Determine the (X, Y) coordinate at the center of the cell enclosing the given text.  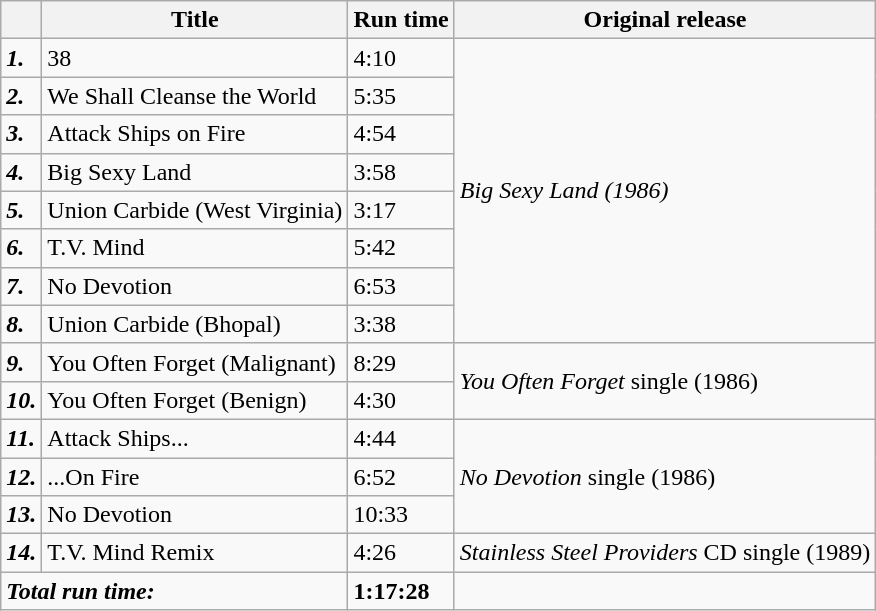
Run time (401, 20)
3. (22, 134)
Big Sexy Land (1986) (664, 191)
8. (22, 324)
5:35 (401, 96)
4:30 (401, 400)
1:17:28 (401, 591)
4:44 (401, 438)
No Devotion single (1986) (664, 476)
1. (22, 58)
4:54 (401, 134)
Union Carbide (Bhopal) (195, 324)
2. (22, 96)
Stainless Steel Providers CD single (1989) (664, 553)
12. (22, 477)
4. (22, 172)
4:10 (401, 58)
6:53 (401, 286)
T.V. Mind (195, 248)
Big Sexy Land (195, 172)
7. (22, 286)
Attack Ships... (195, 438)
3:38 (401, 324)
10:33 (401, 515)
Title (195, 20)
You Often Forget (Malignant) (195, 362)
T.V. Mind Remix (195, 553)
10. (22, 400)
8:29 (401, 362)
Original release (664, 20)
5:42 (401, 248)
9. (22, 362)
Attack Ships on Fire (195, 134)
...On Fire (195, 477)
6:52 (401, 477)
We Shall Cleanse the World (195, 96)
You Often Forget (Benign) (195, 400)
13. (22, 515)
3:17 (401, 210)
5. (22, 210)
4:26 (401, 553)
11. (22, 438)
You Often Forget single (1986) (664, 381)
Union Carbide (West Virginia) (195, 210)
6. (22, 248)
38 (195, 58)
3:58 (401, 172)
14. (22, 553)
Total run time: (174, 591)
